Scan for the cell matching the given text and deliver its (x, y) coordinate at center. 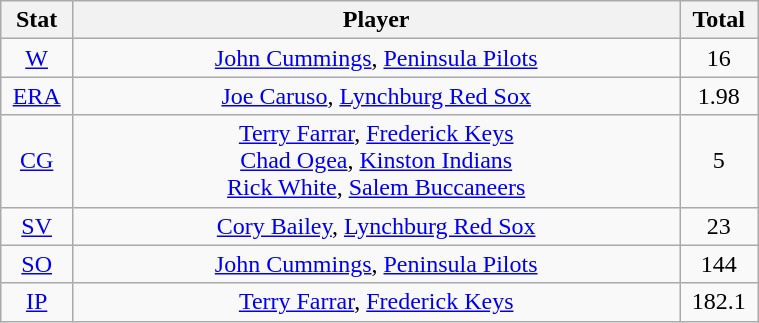
144 (719, 264)
Terry Farrar, Frederick Keys (376, 302)
ERA (37, 96)
16 (719, 58)
CG (37, 161)
W (37, 58)
IP (37, 302)
SV (37, 226)
Total (719, 20)
Stat (37, 20)
Player (376, 20)
Cory Bailey, Lynchburg Red Sox (376, 226)
SO (37, 264)
Terry Farrar, Frederick Keys Chad Ogea, Kinston Indians Rick White, Salem Buccaneers (376, 161)
1.98 (719, 96)
5 (719, 161)
182.1 (719, 302)
23 (719, 226)
Joe Caruso, Lynchburg Red Sox (376, 96)
